Output the (x, y) coordinate of the center of the cell containing the given text.  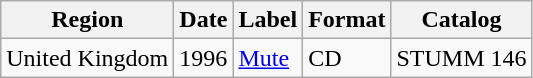
1996 (204, 58)
Region (88, 20)
Catalog (462, 20)
CD (347, 58)
Date (204, 20)
Mute (268, 58)
United Kingdom (88, 58)
Label (268, 20)
STUMM 146 (462, 58)
Format (347, 20)
